Determine the (x, y) coordinate at the center of the cell enclosing the given text.  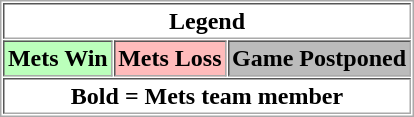
Mets Win (58, 58)
Game Postponed (320, 58)
Bold = Mets team member (206, 96)
Mets Loss (170, 58)
Legend (206, 21)
